Search for the cell housing the specified text and yield its [X, Y] center coordinate. 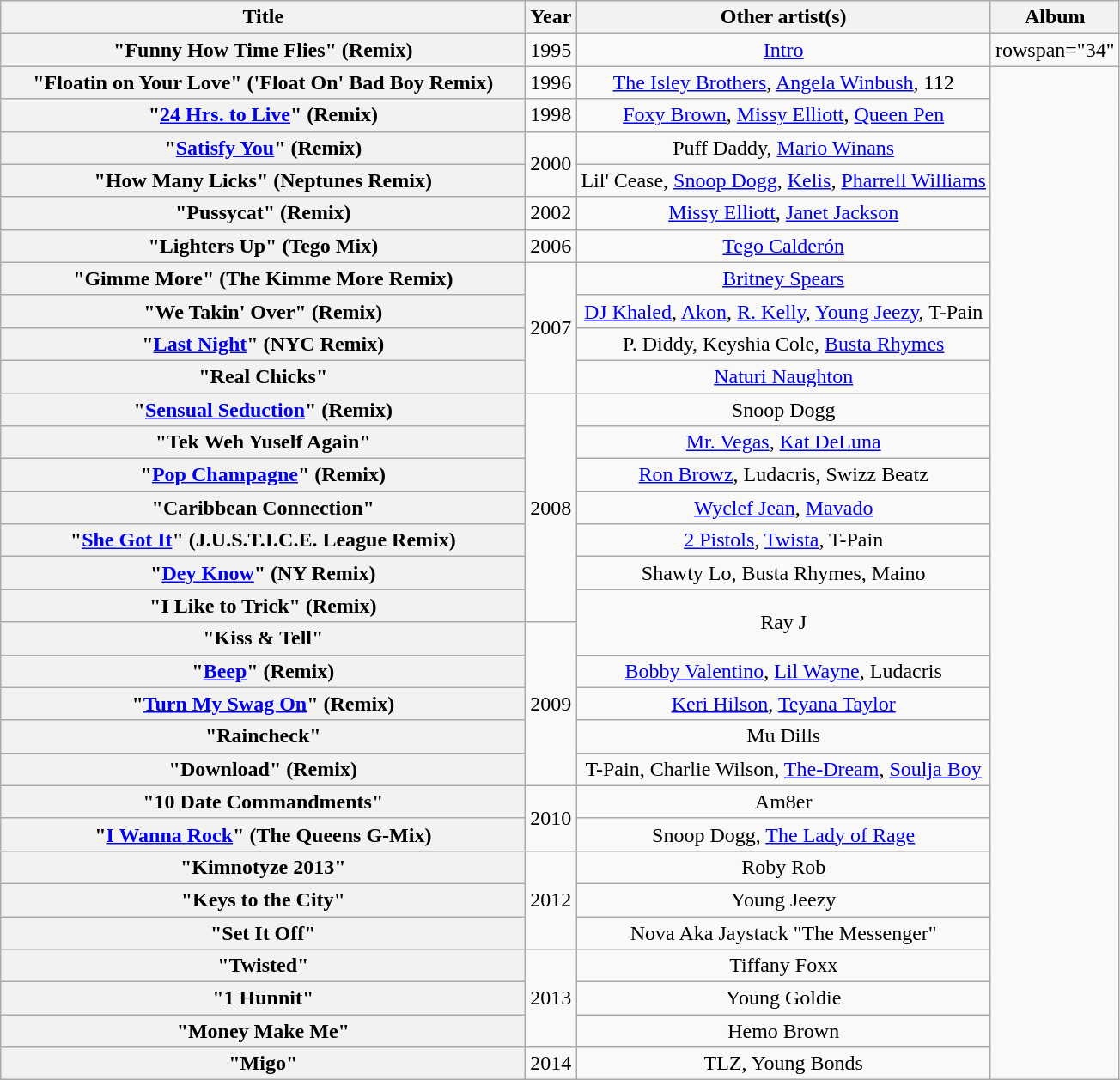
"Kimnotyze 2013" [263, 867]
Puff Daddy, Mario Winans [783, 148]
Wyclef Jean, Mavado [783, 508]
"Real Chicks" [263, 376]
Keri Hilson, Teyana Taylor [783, 704]
2000 [551, 164]
Tiffany Foxx [783, 966]
Young Jeezy [783, 900]
2002 [551, 213]
Year [551, 17]
rowspan="34" [1055, 50]
Missy Elliott, Janet Jackson [783, 213]
"Download" (Remix) [263, 769]
2010 [551, 818]
"Lighters Up" (Tego Mix) [263, 246]
1995 [551, 50]
Am8er [783, 802]
2007 [551, 327]
"I Wanna Rock" (The Queens G-Mix) [263, 834]
TLZ, Young Bonds [783, 1064]
Naturi Naughton [783, 376]
"Migo" [263, 1064]
"Kiss & Tell" [263, 638]
P. Diddy, Keyshia Cole, Busta Rhymes [783, 344]
2014 [551, 1064]
"Money Make Me" [263, 1031]
Foxy Brown, Missy Elliott, Queen Pen [783, 115]
"1 Hunnit" [263, 998]
"I Like to Trick" (Remix) [263, 606]
"Set It Off" [263, 932]
"Raincheck" [263, 736]
Album [1055, 17]
"Twisted" [263, 966]
Snoop Dogg [783, 410]
"Tek Weh Yuself Again" [263, 442]
"10 Date Commandments" [263, 802]
"Beep" (Remix) [263, 671]
"Dey Know" (NY Remix) [263, 573]
2009 [551, 704]
"24 Hrs. to Live" (Remix) [263, 115]
Shawty Lo, Busta Rhymes, Maino [783, 573]
Lil' Cease, Snoop Dogg, Kelis, Pharrell Williams [783, 180]
Other artist(s) [783, 17]
T-Pain, Charlie Wilson, The-Dream, Soulja Boy [783, 769]
Nova Aka Jaystack "The Messenger" [783, 932]
"Pop Champagne" (Remix) [263, 475]
"Gimme More" (The Kimme More Remix) [263, 278]
2006 [551, 246]
1998 [551, 115]
Ron Browz, Ludacris, Swizz Beatz [783, 475]
"Last Night" (NYC Remix) [263, 344]
Young Goldie [783, 998]
1996 [551, 82]
2013 [551, 998]
Mu Dills [783, 736]
"She Got It" (J.U.S.T.I.C.E. League Remix) [263, 540]
2012 [551, 900]
DJ Khaled, Akon, R. Kelly, Young Jeezy, T-Pain [783, 311]
Roby Rob [783, 867]
2008 [551, 508]
"Floatin on Your Love" ('Float On' Bad Boy Remix) [263, 82]
Snoop Dogg, The Lady of Rage [783, 834]
"Turn My Swag On" (Remix) [263, 704]
"How Many Licks" (Neptunes Remix) [263, 180]
Intro [783, 50]
Tego Calderón [783, 246]
2 Pistols, Twista, T-Pain [783, 540]
Britney Spears [783, 278]
"We Takin' Over" (Remix) [263, 311]
Hemo Brown [783, 1031]
The Isley Brothers, Angela Winbush, 112 [783, 82]
Ray J [783, 622]
"Pussycat" (Remix) [263, 213]
"Funny How Time Flies" (Remix) [263, 50]
"Caribbean Connection" [263, 508]
Mr. Vegas, Kat DeLuna [783, 442]
Title [263, 17]
"Sensual Seduction" (Remix) [263, 410]
"Keys to the City" [263, 900]
"Satisfy You" (Remix) [263, 148]
Bobby Valentino, Lil Wayne, Ludacris [783, 671]
